Provide the (x, y) coordinate of the cell's center where the given text is located.  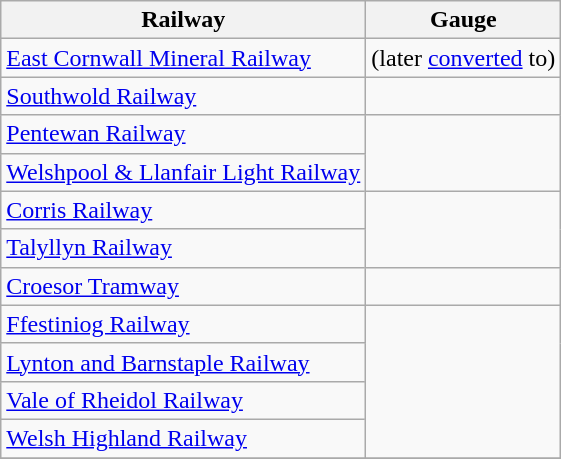
Southwold Railway (184, 96)
Croesor Tramway (184, 286)
Pentewan Railway (184, 134)
Welshpool & Llanfair Light Railway (184, 172)
East Cornwall Mineral Railway (184, 58)
Vale of Rheidol Railway (184, 400)
Lynton and Barnstaple Railway (184, 362)
Ffestiniog Railway (184, 324)
(later converted to) (464, 58)
Railway (184, 20)
Gauge (464, 20)
Welsh Highland Railway (184, 438)
Talyllyn Railway (184, 248)
Corris Railway (184, 210)
